Return (X, Y) of the center of cell containing provided text 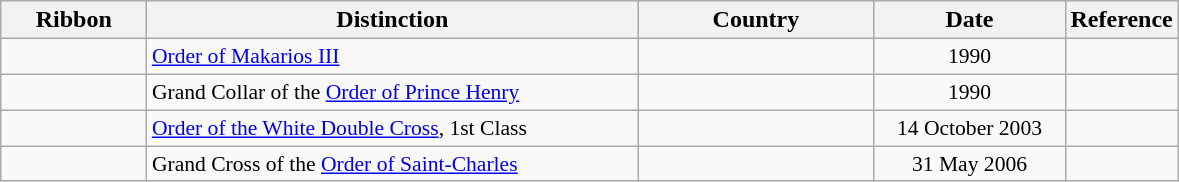
31 May 2006 (970, 164)
Ribbon (74, 20)
Country (756, 20)
Order of Makarios III (392, 57)
Grand Collar of the Order of Prince Henry (392, 92)
Date (970, 20)
14 October 2003 (970, 128)
Reference (1122, 20)
Grand Cross of the Order of Saint-Charles (392, 164)
Distinction (392, 20)
Order of the White Double Cross, 1st Class (392, 128)
